Return the (X, Y) coordinate for the center point of the cell that contains the specified text.  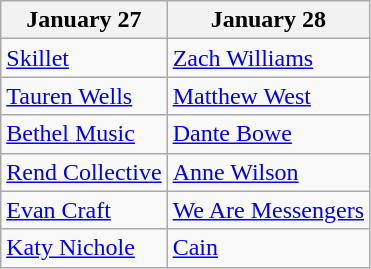
Skillet (84, 58)
Katy Nichole (84, 248)
January 28 (268, 20)
Tauren Wells (84, 96)
We Are Messengers (268, 210)
January 27 (84, 20)
Anne Wilson (268, 172)
Zach Williams (268, 58)
Matthew West (268, 96)
Rend Collective (84, 172)
Bethel Music (84, 134)
Cain (268, 248)
Dante Bowe (268, 134)
Evan Craft (84, 210)
